For the text-containing cell, return its midpoint in (x, y) coordinate format. 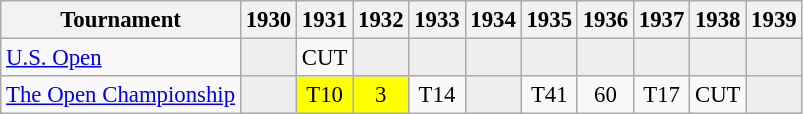
1938 (718, 20)
Tournament (121, 20)
1934 (493, 20)
1930 (268, 20)
60 (605, 95)
1933 (437, 20)
1937 (661, 20)
3 (381, 95)
T41 (549, 95)
1931 (325, 20)
1936 (605, 20)
1932 (381, 20)
1939 (774, 20)
T14 (437, 95)
U.S. Open (121, 58)
T17 (661, 95)
The Open Championship (121, 95)
T10 (325, 95)
1935 (549, 20)
